Return the [X, Y] coordinate for the center point of the cell that contains the specified text.  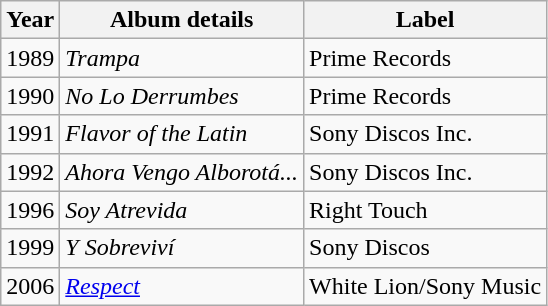
1992 [30, 172]
Right Touch [426, 210]
Respect [182, 286]
1999 [30, 248]
Ahora Vengo Alborotá... [182, 172]
1996 [30, 210]
Sony Discos [426, 248]
Soy Atrevida [182, 210]
Y Sobreviví [182, 248]
1989 [30, 58]
2006 [30, 286]
Album details [182, 20]
Year [30, 20]
No Lo Derrumbes [182, 96]
1991 [30, 134]
Label [426, 20]
Trampa [182, 58]
White Lion/Sony Music [426, 286]
1990 [30, 96]
Flavor of the Latin [182, 134]
